Capture the cell that displays the provided text and extract its [x, y] central coordinate. 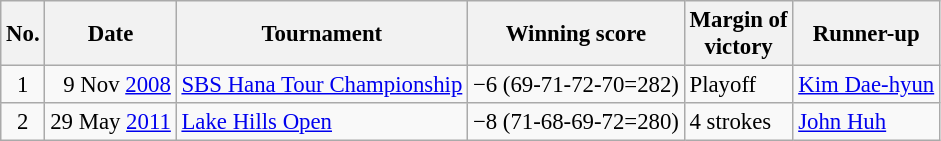
Lake Hills Open [322, 122]
Winning score [576, 34]
1 [23, 85]
Runner-up [866, 34]
2 [23, 122]
9 Nov 2008 [110, 85]
Margin ofvictory [738, 34]
−6 (69-71-72-70=282) [576, 85]
John Huh [866, 122]
Tournament [322, 34]
4 strokes [738, 122]
−8 (71-68-69-72=280) [576, 122]
SBS Hana Tour Championship [322, 85]
Playoff [738, 85]
Kim Dae-hyun [866, 85]
29 May 2011 [110, 122]
Date [110, 34]
No. [23, 34]
